Return the [X, Y] coordinate for the center point of the cell that contains the specified text.  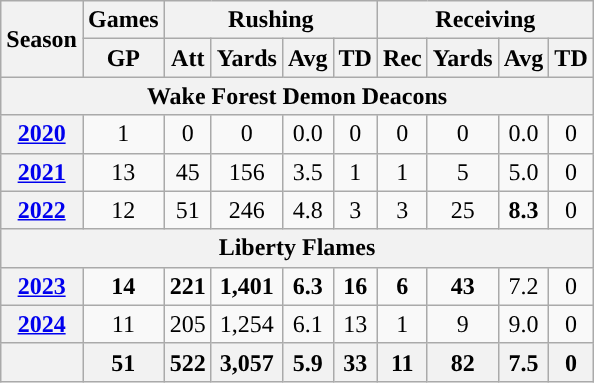
14 [123, 286]
1,401 [246, 286]
Season [42, 39]
Games [123, 20]
8.3 [524, 210]
12 [123, 210]
2024 [42, 324]
221 [188, 286]
6.3 [308, 286]
522 [188, 362]
2023 [42, 286]
156 [246, 172]
82 [462, 362]
5 [462, 172]
Wake Forest Demon Deacons [297, 96]
4.8 [308, 210]
6.1 [308, 324]
16 [355, 286]
33 [355, 362]
3,057 [246, 362]
Liberty Flames [297, 248]
7.5 [524, 362]
2022 [42, 210]
7.2 [524, 286]
5.0 [524, 172]
6 [402, 286]
5.9 [308, 362]
Att [188, 58]
43 [462, 286]
2020 [42, 134]
Rushing [270, 20]
Rec [402, 58]
9 [462, 324]
246 [246, 210]
25 [462, 210]
205 [188, 324]
9.0 [524, 324]
2021 [42, 172]
45 [188, 172]
GP [123, 58]
3.5 [308, 172]
1,254 [246, 324]
Receiving [485, 20]
